Scan for the cell matching the given text and deliver its [x, y] coordinate at center. 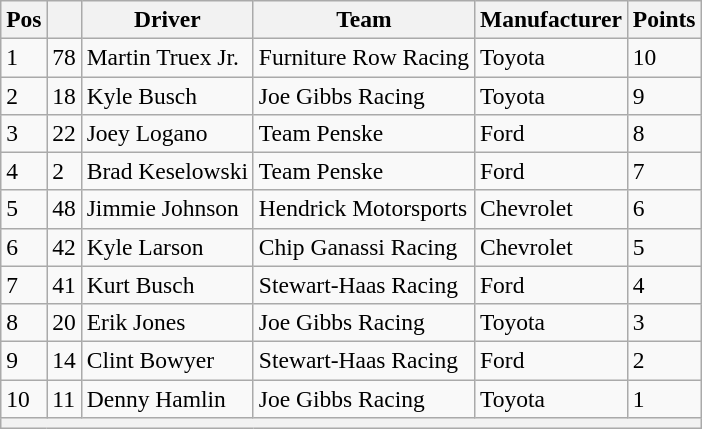
78 [64, 57]
48 [64, 209]
Jimmie Johnson [167, 209]
Points [664, 19]
Furniture Row Racing [364, 57]
20 [64, 322]
Denny Hamlin [167, 398]
41 [64, 285]
Joey Logano [167, 133]
Driver [167, 19]
Kyle Larson [167, 247]
Pos [24, 19]
14 [64, 360]
Manufacturer [552, 19]
18 [64, 95]
Kyle Busch [167, 95]
Kurt Busch [167, 285]
Clint Bowyer [167, 360]
Chip Ganassi Racing [364, 247]
Brad Keselowski [167, 171]
22 [64, 133]
42 [64, 247]
Hendrick Motorsports [364, 209]
Martin Truex Jr. [167, 57]
Team [364, 19]
Erik Jones [167, 322]
11 [64, 398]
